Output the [x, y] coordinate of the center of the cell containing the given text.  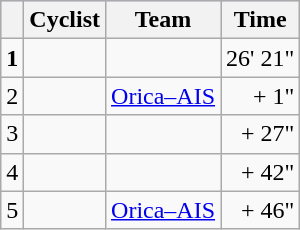
26' 21" [260, 58]
3 [12, 134]
Time [260, 20]
2 [12, 96]
+ 27" [260, 134]
+ 1" [260, 96]
1 [12, 58]
+ 42" [260, 172]
+ 46" [260, 210]
Cyclist [65, 20]
4 [12, 172]
5 [12, 210]
Team [164, 20]
